Output the [x, y] coordinate of the center of the cell containing the given text.  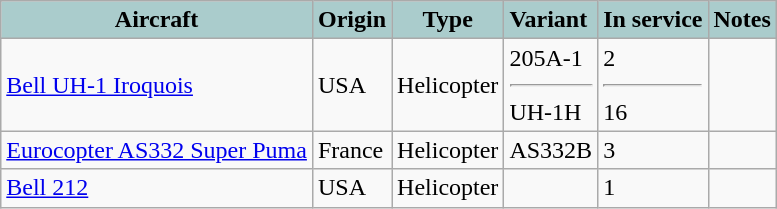
Bell UH-1 Iroquois [157, 85]
1 [653, 188]
France [352, 150]
216 [653, 85]
Notes [742, 20]
205A-1UH-1H [551, 85]
Origin [352, 20]
Bell 212 [157, 188]
Type [448, 20]
3 [653, 150]
Eurocopter AS332 Super Puma [157, 150]
Aircraft [157, 20]
Variant [551, 20]
In service [653, 20]
AS332B [551, 150]
